From the cell containing the given text, extract its center point as (X, Y) coordinate. 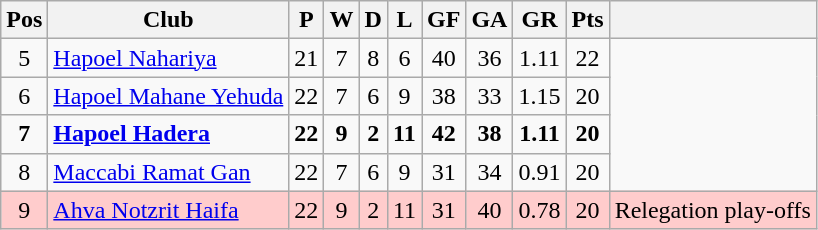
42 (444, 134)
Pos (24, 20)
Pts (588, 20)
GF (444, 20)
33 (490, 96)
0.91 (540, 172)
P (306, 20)
D (373, 20)
21 (306, 58)
Hapoel Hadera (168, 134)
Relegation play-offs (712, 210)
5 (24, 58)
W (342, 20)
1.15 (540, 96)
GR (540, 20)
36 (490, 58)
Hapoel Nahariya (168, 58)
Maccabi Ramat Gan (168, 172)
L (404, 20)
Club (168, 20)
34 (490, 172)
0.78 (540, 210)
Hapoel Mahane Yehuda (168, 96)
Ahva Notzrit Haifa (168, 210)
GA (490, 20)
